Return [X, Y] of the center of cell containing provided text 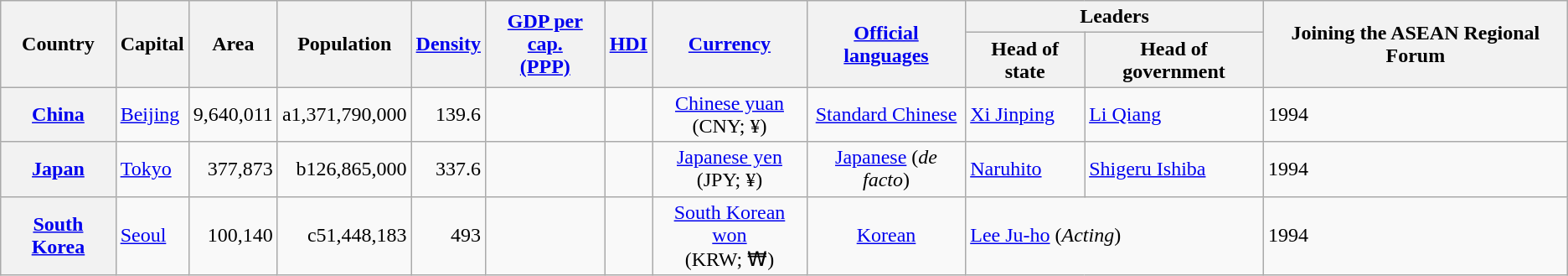
Lee Ju-ho (Acting) [1115, 236]
China [59, 114]
Density [448, 44]
Head of state [1025, 60]
Beijing [152, 114]
Li Qiang [1174, 114]
HDI [628, 44]
b126,865,000 [344, 169]
Korean [886, 236]
Japan [59, 169]
100,140 [233, 236]
Naruhito [1025, 169]
Leaders [1115, 17]
377,873 [233, 169]
South Korean won(KRW; ₩) [730, 236]
South Korea [59, 236]
139.6 [448, 114]
Tokyo [152, 169]
Seoul [152, 236]
Japanese (de facto) [886, 169]
Currency [730, 44]
Area [233, 44]
Population [344, 44]
Official languages [886, 44]
Xi Jinping [1025, 114]
Capital [152, 44]
c51,448,183 [344, 236]
Country [59, 44]
Joining the ASEAN Regional Forum [1416, 44]
Japanese yen(JPY; ¥) [730, 169]
493 [448, 236]
337.6 [448, 169]
Chinese yuan(CNY; ¥) [730, 114]
Standard Chinese [886, 114]
Shigeru Ishiba [1174, 169]
a1,371,790,000 [344, 114]
9,640,011 [233, 114]
Head of government [1174, 60]
GDP per cap.(PPP) [544, 44]
